Locate the cell with the specified text and output its [X, Y] center coordinate. 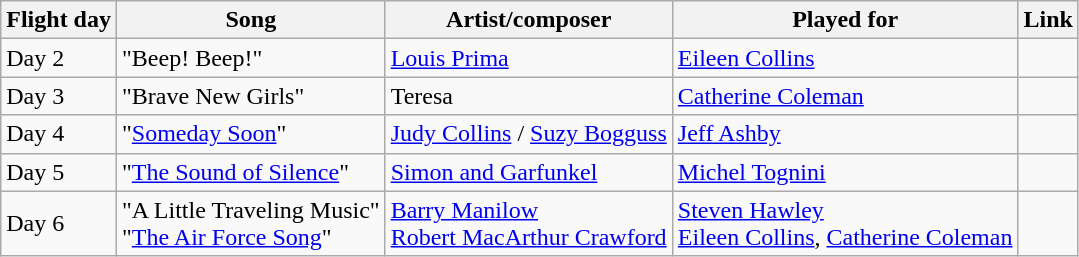
Flight day [59, 20]
Day 5 [59, 172]
Michel Tognini [845, 172]
Judy Collins / Suzy Bogguss [528, 134]
"The Sound of Silence" [252, 172]
Song [252, 20]
Louis Prima [528, 58]
Simon and Garfunkel [528, 172]
Teresa [528, 96]
"A Little Traveling Music" "The Air Force Song" [252, 224]
"Beep! Beep!" [252, 58]
Day 2 [59, 58]
Steven Hawley Eileen Collins, Catherine Coleman [845, 224]
"Brave New Girls" [252, 96]
"Someday Soon" [252, 134]
Eileen Collins [845, 58]
Day 3 [59, 96]
Link [1048, 20]
Catherine Coleman [845, 96]
Played for [845, 20]
Artist/composer [528, 20]
Day 4 [59, 134]
Barry Manilow Robert MacArthur Crawford [528, 224]
Day 6 [59, 224]
Jeff Ashby [845, 134]
